Find where the given text appears and provide that cell's center as (x, y) coordinate. 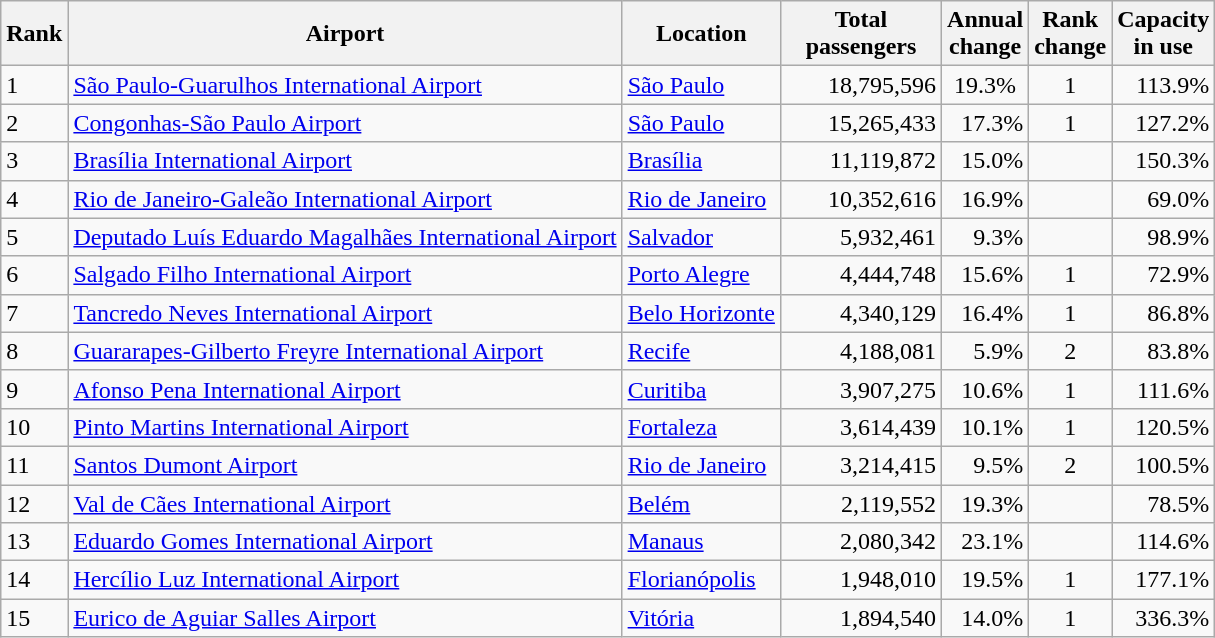
Salgado Filho International Airport (345, 275)
113.9% (1164, 85)
4,188,081 (860, 351)
16.4% (986, 313)
10.1% (986, 427)
Airport (345, 34)
Curitiba (701, 389)
336.3% (1164, 618)
100.5% (1164, 465)
Brasília International Airport (345, 161)
10 (34, 427)
114.6% (1164, 542)
Rank (34, 34)
86.8% (1164, 313)
4,340,129 (860, 313)
6 (34, 275)
Fortaleza (701, 427)
Belo Horizonte (701, 313)
Salvador (701, 237)
78.5% (1164, 503)
72.9% (1164, 275)
15.6% (986, 275)
2,080,342 (860, 542)
3,907,275 (860, 389)
Recife (701, 351)
111.6% (1164, 389)
Porto Alegre (701, 275)
Location (701, 34)
18,795,596 (860, 85)
Santos Dumont Airport (345, 465)
Belém (701, 503)
177.1% (1164, 580)
120.5% (1164, 427)
3,614,439 (860, 427)
Capacityin use (1164, 34)
Rankchange (1070, 34)
São Paulo-Guarulhos International Airport (345, 85)
Guararapes-Gilberto Freyre International Airport (345, 351)
1,894,540 (860, 618)
12 (34, 503)
4,444,748 (860, 275)
3,214,415 (860, 465)
Eurico de Aguiar Salles Airport (345, 618)
23.1% (986, 542)
10.6% (986, 389)
11,119,872 (860, 161)
8 (34, 351)
Annualchange (986, 34)
14.0% (986, 618)
1,948,010 (860, 580)
Hercílio Luz International Airport (345, 580)
69.0% (1164, 199)
7 (34, 313)
Tancredo Neves International Airport (345, 313)
5 (34, 237)
9.5% (986, 465)
Eduardo Gomes International Airport (345, 542)
15 (34, 618)
17.3% (986, 123)
Florianópolis (701, 580)
Totalpassengers (860, 34)
19.5% (986, 580)
98.9% (1164, 237)
9 (34, 389)
5.9% (986, 351)
14 (34, 580)
Val de Cães International Airport (345, 503)
Pinto Martins International Airport (345, 427)
13 (34, 542)
Deputado Luís Eduardo Magalhães International Airport (345, 237)
3 (34, 161)
5,932,461 (860, 237)
Vitória (701, 618)
Manaus (701, 542)
Rio de Janeiro-Galeão International Airport (345, 199)
83.8% (1164, 351)
127.2% (1164, 123)
15,265,433 (860, 123)
Congonhas-São Paulo Airport (345, 123)
150.3% (1164, 161)
2,119,552 (860, 503)
Brasília (701, 161)
4 (34, 199)
15.0% (986, 161)
Afonso Pena International Airport (345, 389)
11 (34, 465)
16.9% (986, 199)
10,352,616 (860, 199)
9.3% (986, 237)
